From the cell containing the given text, extract its center point as [x, y] coordinate. 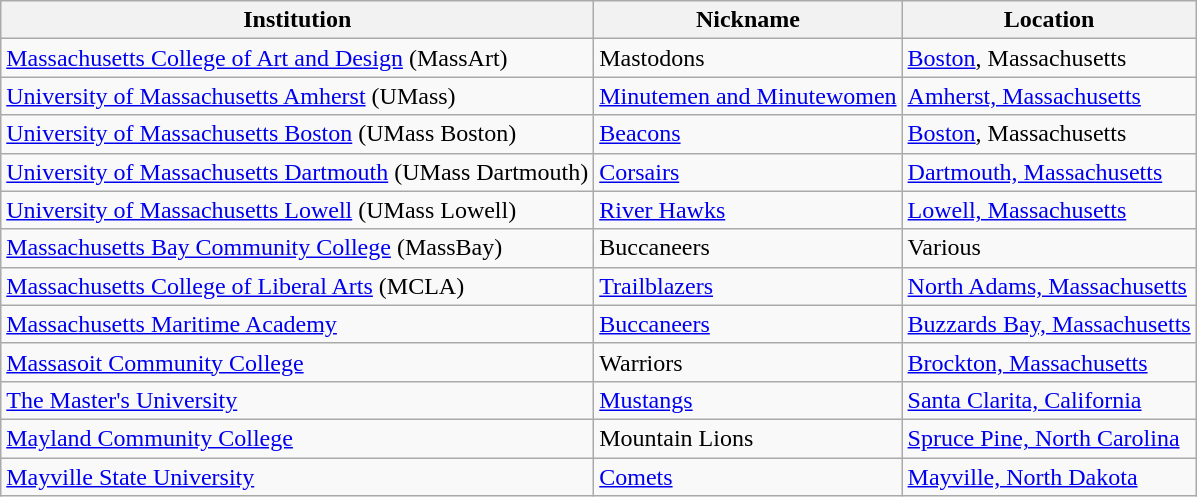
Amherst, Massachusetts [1049, 96]
Nickname [748, 20]
Dartmouth, Massachusetts [1049, 172]
Comets [748, 477]
Trailblazers [748, 286]
Mayland Community College [298, 438]
Mayville State University [298, 477]
Spruce Pine, North Carolina [1049, 438]
Mayville, North Dakota [1049, 477]
Institution [298, 20]
Massasoit Community College [298, 362]
Mastodons [748, 58]
University of Massachusetts Amherst (UMass) [298, 96]
Beacons [748, 134]
University of Massachusetts Lowell (UMass Lowell) [298, 210]
Santa Clarita, California [1049, 400]
Brockton, Massachusetts [1049, 362]
Buzzards Bay, Massachusetts [1049, 324]
Mountain Lions [748, 438]
University of Massachusetts Dartmouth (UMass Dartmouth) [298, 172]
Lowell, Massachusetts [1049, 210]
Massachusetts Bay Community College (MassBay) [298, 248]
Massachusetts College of Art and Design (MassArt) [298, 58]
The Master's University [298, 400]
North Adams, Massachusetts [1049, 286]
Location [1049, 20]
Massachusetts Maritime Academy [298, 324]
Mustangs [748, 400]
Massachusetts College of Liberal Arts (MCLA) [298, 286]
Various [1049, 248]
Warriors [748, 362]
Minutemen and Minutewomen [748, 96]
Corsairs [748, 172]
River Hawks [748, 210]
University of Massachusetts Boston (UMass Boston) [298, 134]
